Extract the [X, Y] coordinate from the center of the cell holding the provided text.  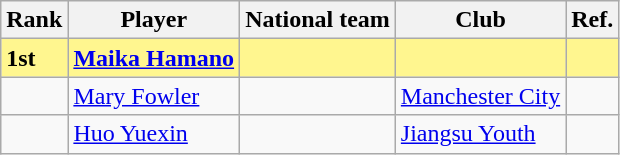
Player [154, 20]
1st [34, 58]
Maika Hamano [154, 58]
Huo Yuexin [154, 134]
Mary Fowler [154, 96]
Ref. [592, 20]
Jiangsu Youth [480, 134]
Manchester City [480, 96]
Rank [34, 20]
Club [480, 20]
National team [318, 20]
